Find where the given text appears and provide that cell's center as [x, y] coordinate. 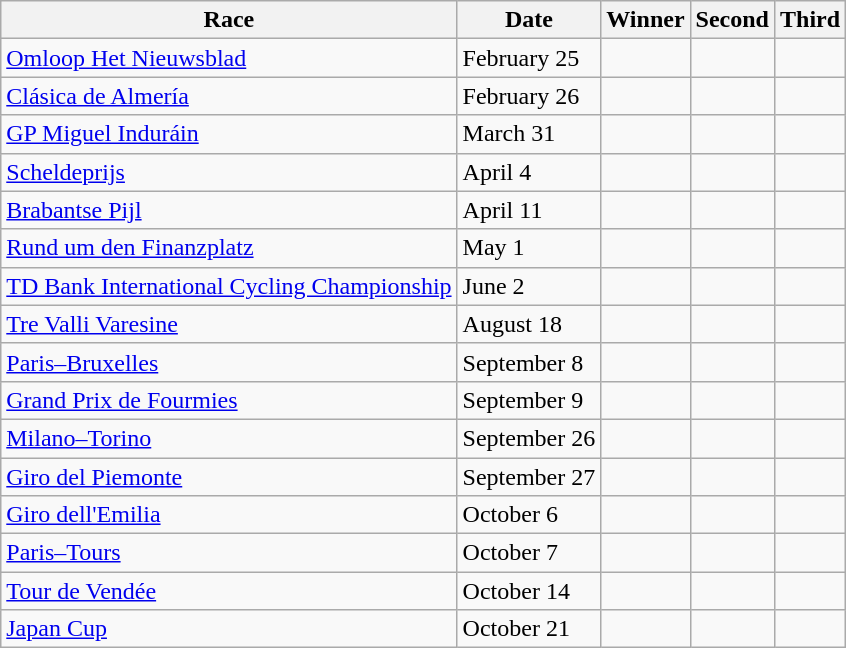
April 11 [529, 210]
GP Miguel Induráin [229, 134]
October 14 [529, 591]
Rund um den Finanzplatz [229, 248]
Paris–Bruxelles [229, 362]
September 26 [529, 438]
September 27 [529, 477]
Milano–Torino [229, 438]
Tour de Vendée [229, 591]
September 9 [529, 400]
Omloop Het Nieuwsblad [229, 58]
Giro dell'Emilia [229, 515]
May 1 [529, 248]
Brabantse Pijl [229, 210]
Grand Prix de Fourmies [229, 400]
Race [229, 20]
February 26 [529, 96]
Third [810, 20]
Clásica de Almería [229, 96]
April 4 [529, 172]
March 31 [529, 134]
TD Bank International Cycling Championship [229, 286]
October 21 [529, 629]
October 7 [529, 553]
Winner [646, 20]
September 8 [529, 362]
Japan Cup [229, 629]
Second [732, 20]
October 6 [529, 515]
Giro del Piemonte [229, 477]
Paris–Tours [229, 553]
Scheldeprijs [229, 172]
Tre Valli Varesine [229, 324]
June 2 [529, 286]
August 18 [529, 324]
Date [529, 20]
February 25 [529, 58]
